Find where the given text appears and provide that cell's center as [x, y] coordinate. 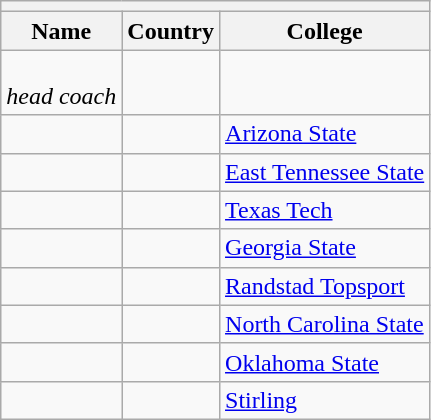
Stirling [325, 400]
Arizona State [325, 134]
Texas Tech [325, 210]
Randstad Topsport [325, 286]
Name [62, 31]
North Carolina State [325, 324]
head coach [62, 82]
Oklahoma State [325, 362]
Georgia State [325, 248]
East Tennessee State [325, 172]
Country [171, 31]
College [325, 31]
